Locate the cell with the specified text and output its [X, Y] center coordinate. 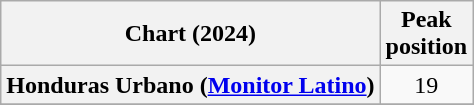
19 [426, 85]
Chart (2024) [190, 34]
Peakposition [426, 34]
Honduras Urbano (Monitor Latino) [190, 85]
